Output the (X, Y) coordinate of the center of the cell containing the given text.  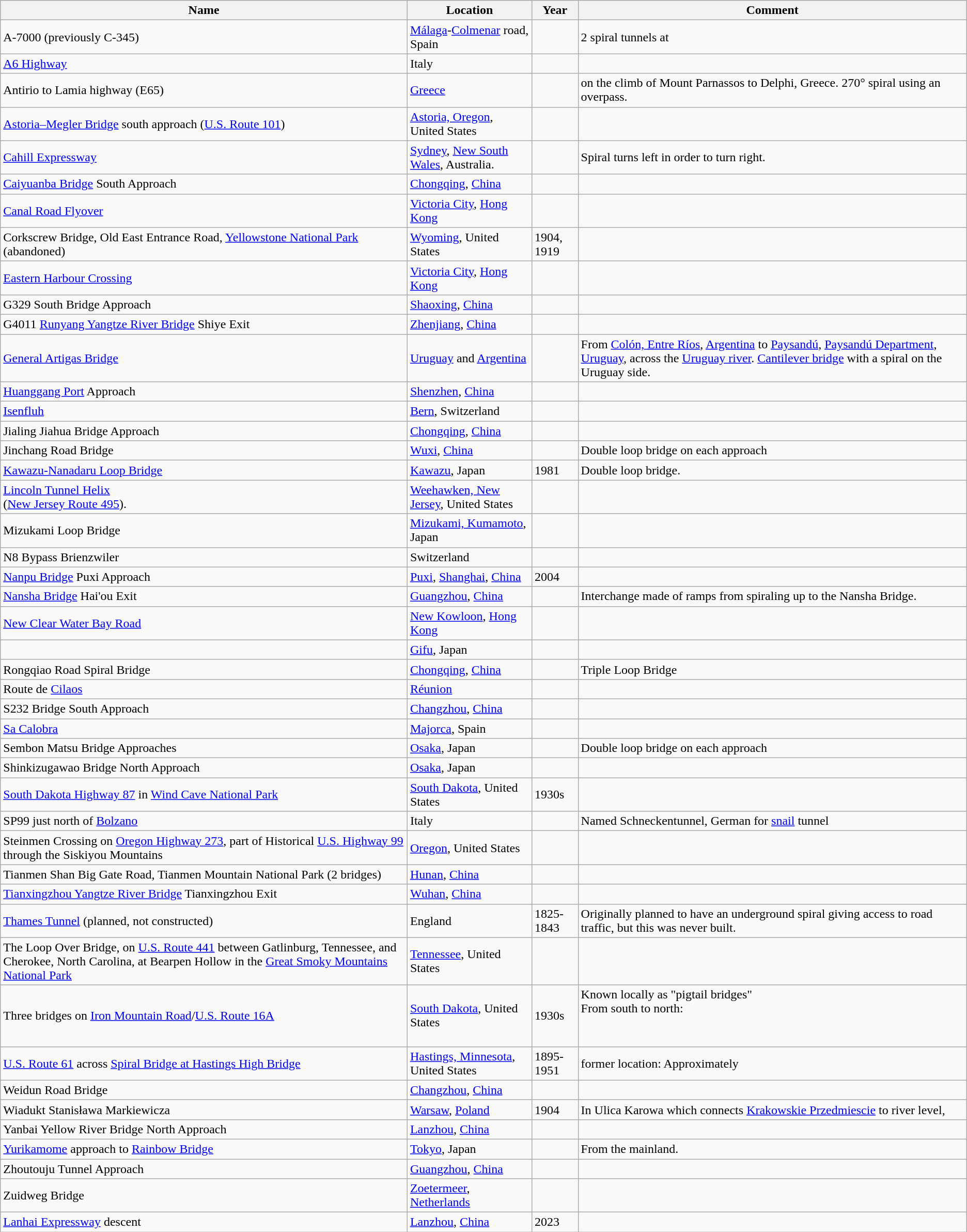
England (469, 921)
Route de Cilaos (204, 689)
1825-1843 (555, 921)
Mizukami Loop Bridge (204, 530)
A-7000 (previously C-345) (204, 37)
1895-1951 (555, 1064)
Kawazu, Japan (469, 470)
Gifu, Japan (469, 650)
1981 (555, 470)
Jinchang Road Bridge (204, 451)
Majorca, Spain (469, 728)
N8 Bypass Brienzwiler (204, 557)
Shaoxing, China (469, 304)
Warsaw, Poland (469, 1110)
Year (555, 10)
Thames Tunnel (planned, not constructed) (204, 921)
New Clear Water Bay Road (204, 623)
Yurikamome approach to Rainbow Bridge (204, 1149)
Location (469, 10)
Sydney, New South Wales, Australia. (469, 157)
Originally planned to have an underground spiral giving access to road traffic, but this was never built. (772, 921)
Antirio to Lamia highway (E65) (204, 90)
Wuxi, China (469, 451)
Cahill Expressway (204, 157)
Lincoln Tunnel Helix (New Jersey Route 495). (204, 497)
Caiyuanba Bridge South Approach (204, 184)
Málaga-Colmenar road, Spain (469, 37)
Comment (772, 10)
Tennessee, United States (469, 961)
Hastings, Minnesota, United States (469, 1064)
1904 (555, 1110)
Sembon Matsu Bridge Approaches (204, 748)
Astoria, Oregon, United States (469, 124)
G4011 Runyang Yangtze River Bridge Shiye Exit (204, 324)
G329 South Bridge Approach (204, 304)
Lanhai Expressway descent (204, 1222)
Tianxingzhou Yangtze River Bridge Tianxingzhou Exit (204, 894)
Weidun Road Bridge (204, 1090)
Zhenjiang, China (469, 324)
Uruguay and Argentina (469, 358)
S232 Bridge South Approach (204, 709)
U.S. Route 61 across Spiral Bridge at Hastings High Bridge (204, 1064)
Hunan, China (469, 874)
Named Schneckentunnel, German for snail tunnel (772, 821)
Zoetermeer, Netherlands (469, 1196)
In Ulica Karowa which connects Krakowskie Przedmiescie to river level, (772, 1110)
Nanpu Bridge Puxi Approach (204, 577)
on the climb of Mount Parnassos to Delphi, Greece. 270° spiral using an overpass. (772, 90)
Known locally as "pigtail bridges"From south to north: (772, 1016)
Nansha Bridge Hai'ou Exit (204, 596)
Wyoming, United States (469, 244)
Rongqiao Road Spiral Bridge (204, 669)
Switzerland (469, 557)
Oregon, United States (469, 848)
New Kowloon, Hong Kong (469, 623)
former location: Approximately (772, 1064)
2 spiral tunnels at (772, 37)
South Dakota Highway 87 in Wind Cave National Park (204, 795)
2004 (555, 577)
Eastern Harbour Crossing (204, 278)
Astoria–Megler Bridge south approach (U.S. Route 101) (204, 124)
Huanggang Port Approach (204, 392)
From the mainland. (772, 1149)
Three bridges on Iron Mountain Road/U.S. Route 16A (204, 1016)
Name (204, 10)
Tianmen Shan Big Gate Road, Tianmen Mountain National Park (2 bridges) (204, 874)
Tokyo, Japan (469, 1149)
Steinmen Crossing on Oregon Highway 273, part of Historical U.S. Highway 99 through the Siskiyou Mountains (204, 848)
SP99 just north of Bolzano (204, 821)
Bern, Switzerland (469, 411)
Zhoutouju Tunnel Approach (204, 1168)
Corkscrew Bridge, Old East Entrance Road, Yellowstone National Park (abandoned) (204, 244)
Kawazu-Nanadaru Loop Bridge (204, 470)
Greece (469, 90)
Sa Calobra (204, 728)
Canal Road Flyover (204, 211)
Wuhan, China (469, 894)
Double loop bridge. (772, 470)
General Artigas Bridge (204, 358)
Shinkizugawao Bridge North Approach (204, 768)
Zuidweg Bridge (204, 1196)
A6 Highway (204, 64)
Wiadukt Stanisława Markiewicza (204, 1110)
Puxi, Shanghai, China (469, 577)
Shenzhen, China (469, 392)
1904, 1919 (555, 244)
Mizukami, Kumamoto, Japan (469, 530)
Spiral turns left in order to turn right. (772, 157)
2023 (555, 1222)
Weehawken, New Jersey, United States (469, 497)
Jialing Jiahua Bridge Approach (204, 431)
Réunion (469, 689)
Yanbai Yellow River Bridge North Approach (204, 1129)
Interchange made of ramps from spiraling up to the Nansha Bridge. (772, 596)
Triple Loop Bridge (772, 669)
Isenfluh (204, 411)
